Identify which cell holds the provided text, then report its (X, Y) central coordinate. 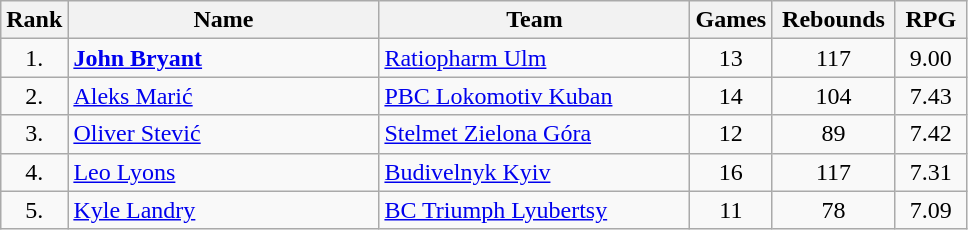
89 (834, 134)
7.43 (930, 96)
9.00 (930, 58)
3. (34, 134)
Aleks Marić (224, 96)
Rebounds (834, 20)
Games (731, 20)
16 (731, 172)
Ratiopharm Ulm (534, 58)
Budivelnyk Kyiv (534, 172)
Kyle Landry (224, 210)
RPG (930, 20)
7.42 (930, 134)
14 (731, 96)
104 (834, 96)
Oliver Stević (224, 134)
11 (731, 210)
4. (34, 172)
PBC Lokomotiv Kuban (534, 96)
7.31 (930, 172)
78 (834, 210)
12 (731, 134)
Name (224, 20)
BC Triumph Lyubertsy (534, 210)
John Bryant (224, 58)
Rank (34, 20)
13 (731, 58)
5. (34, 210)
2. (34, 96)
Team (534, 20)
7.09 (930, 210)
1. (34, 58)
Leo Lyons (224, 172)
Stelmet Zielona Góra (534, 134)
